Capture the cell that displays the provided text and extract its (X, Y) central coordinate. 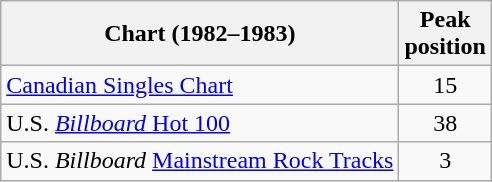
Peakposition (445, 34)
3 (445, 161)
U.S. Billboard Mainstream Rock Tracks (200, 161)
Canadian Singles Chart (200, 85)
15 (445, 85)
U.S. Billboard Hot 100 (200, 123)
38 (445, 123)
Chart (1982–1983) (200, 34)
